From the cell containing the given text, extract its center point as [x, y] coordinate. 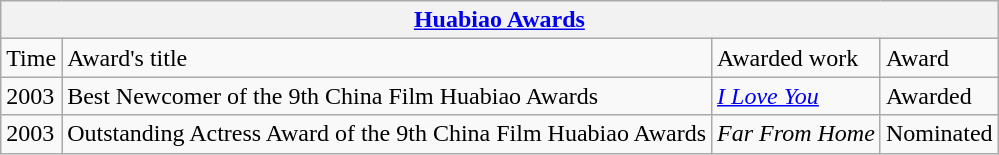
Awarded work [796, 58]
Outstanding Actress Award of the 9th China Film Huabiao Awards [387, 134]
Award's title [387, 58]
Awarded [939, 96]
Far From Home [796, 134]
Time [32, 58]
Huabiao Awards [500, 20]
Best Newcomer of the 9th China Film Huabiao Awards [387, 96]
Nominated [939, 134]
Award [939, 58]
I Love You [796, 96]
